Search for the cell housing the specified text and yield its [x, y] center coordinate. 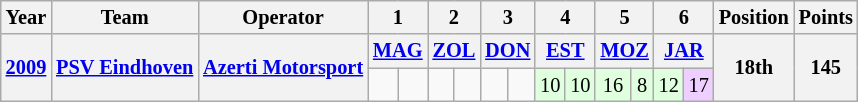
5 [624, 17]
ZOL [454, 51]
2009 [26, 68]
JAR [684, 51]
16 [612, 85]
4 [565, 17]
Points [826, 17]
MOZ [624, 51]
Operator [283, 17]
1 [398, 17]
8 [642, 85]
PSV Eindhoven [124, 68]
12 [669, 85]
Position [754, 17]
6 [684, 17]
Team [124, 17]
DON [508, 51]
145 [826, 68]
EST [565, 51]
3 [508, 17]
Year [26, 17]
17 [699, 85]
Azerti Motorsport [283, 68]
2 [454, 17]
MAG [398, 51]
18th [754, 68]
